Output the [X, Y] coordinate of the center of the cell containing the given text.  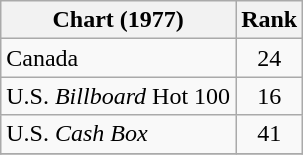
24 [270, 58]
U.S. Billboard Hot 100 [118, 96]
Chart (1977) [118, 20]
U.S. Cash Box [118, 134]
Rank [270, 20]
Canada [118, 58]
41 [270, 134]
16 [270, 96]
